For the text-containing cell, return its midpoint in [X, Y] coordinate format. 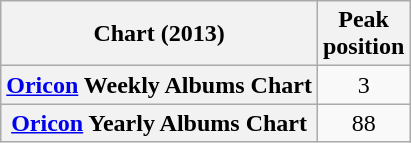
Oricon Yearly Albums Chart [160, 123]
Peakposition [363, 34]
3 [363, 85]
Oricon Weekly Albums Chart [160, 85]
Chart (2013) [160, 34]
88 [363, 123]
